Identify which cell holds the provided text, then report its (X, Y) central coordinate. 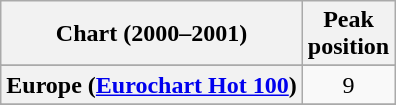
Europe (Eurochart Hot 100) (152, 85)
Chart (2000–2001) (152, 34)
9 (348, 85)
Peakposition (348, 34)
